Locate the cell with the specified text and output its (x, y) center coordinate. 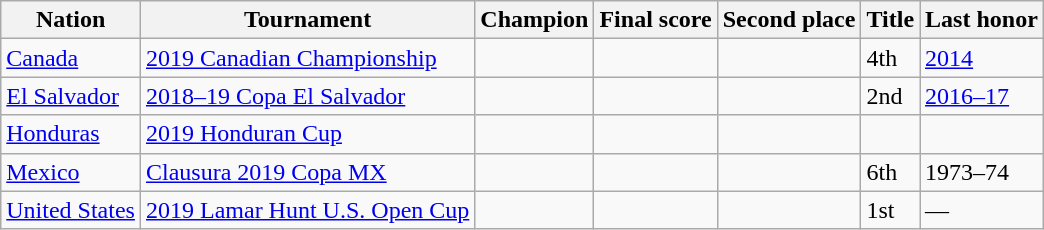
— (982, 210)
Tournament (307, 20)
Second place (789, 20)
Champion (534, 20)
6th (890, 172)
Clausura 2019 Copa MX (307, 172)
1973–74 (982, 172)
Nation (71, 20)
Canada (71, 58)
2019 Canadian Championship (307, 58)
2nd (890, 96)
2019 Lamar Hunt U.S. Open Cup (307, 210)
Mexico (71, 172)
Final score (656, 20)
2019 Honduran Cup (307, 134)
4th (890, 58)
Title (890, 20)
Last honor (982, 20)
Honduras (71, 134)
2018–19 Copa El Salvador (307, 96)
1st (890, 210)
2014 (982, 58)
2016–17 (982, 96)
United States (71, 210)
El Salvador (71, 96)
